Extract the (x, y) coordinate from the center of the cell holding the provided text.  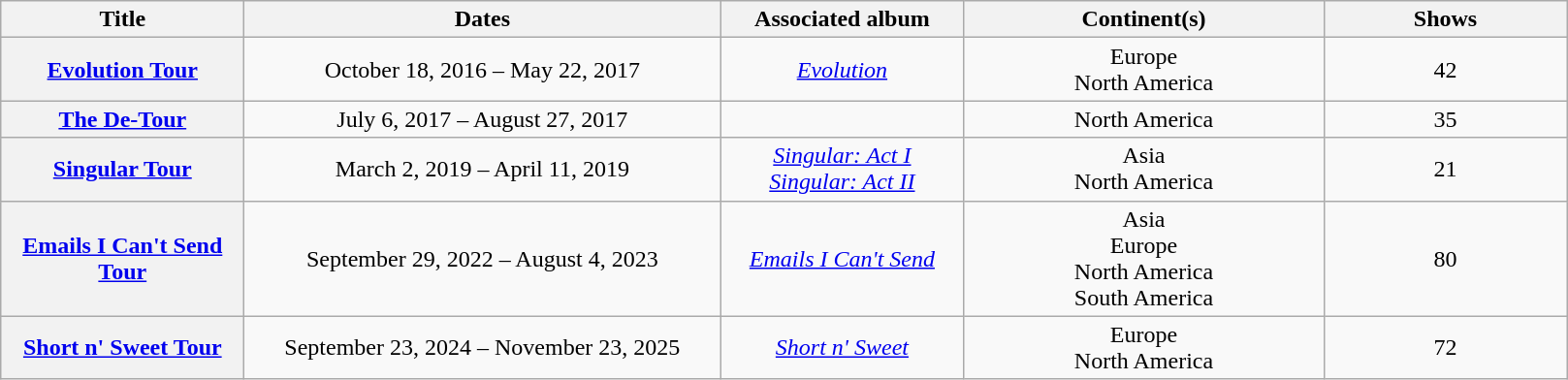
July 6, 2017 – August 27, 2017 (483, 119)
Emails I Can't Send Tour (122, 258)
Short n' Sweet (842, 347)
Singular: Act I Singular: Act II (842, 169)
Title (122, 19)
Continent(s) (1144, 19)
October 18, 2016 – May 22, 2017 (483, 70)
Singular Tour (122, 169)
42 (1445, 70)
March 2, 2019 – April 11, 2019 (483, 169)
AsiaNorth America (1144, 169)
Short n' Sweet Tour (122, 347)
Evolution (842, 70)
Associated album (842, 19)
AsiaEuropeNorth AmericaSouth America (1144, 258)
72 (1445, 347)
September 23, 2024 – November 23, 2025 (483, 347)
September 29, 2022 – August 4, 2023 (483, 258)
80 (1445, 258)
35 (1445, 119)
Shows (1445, 19)
Dates (483, 19)
North America (1144, 119)
Emails I Can't Send (842, 258)
21 (1445, 169)
Evolution Tour (122, 70)
The De-Tour (122, 119)
